Pinpoint the cell where the given text exists, returning its (x, y) midpoint coordinate. 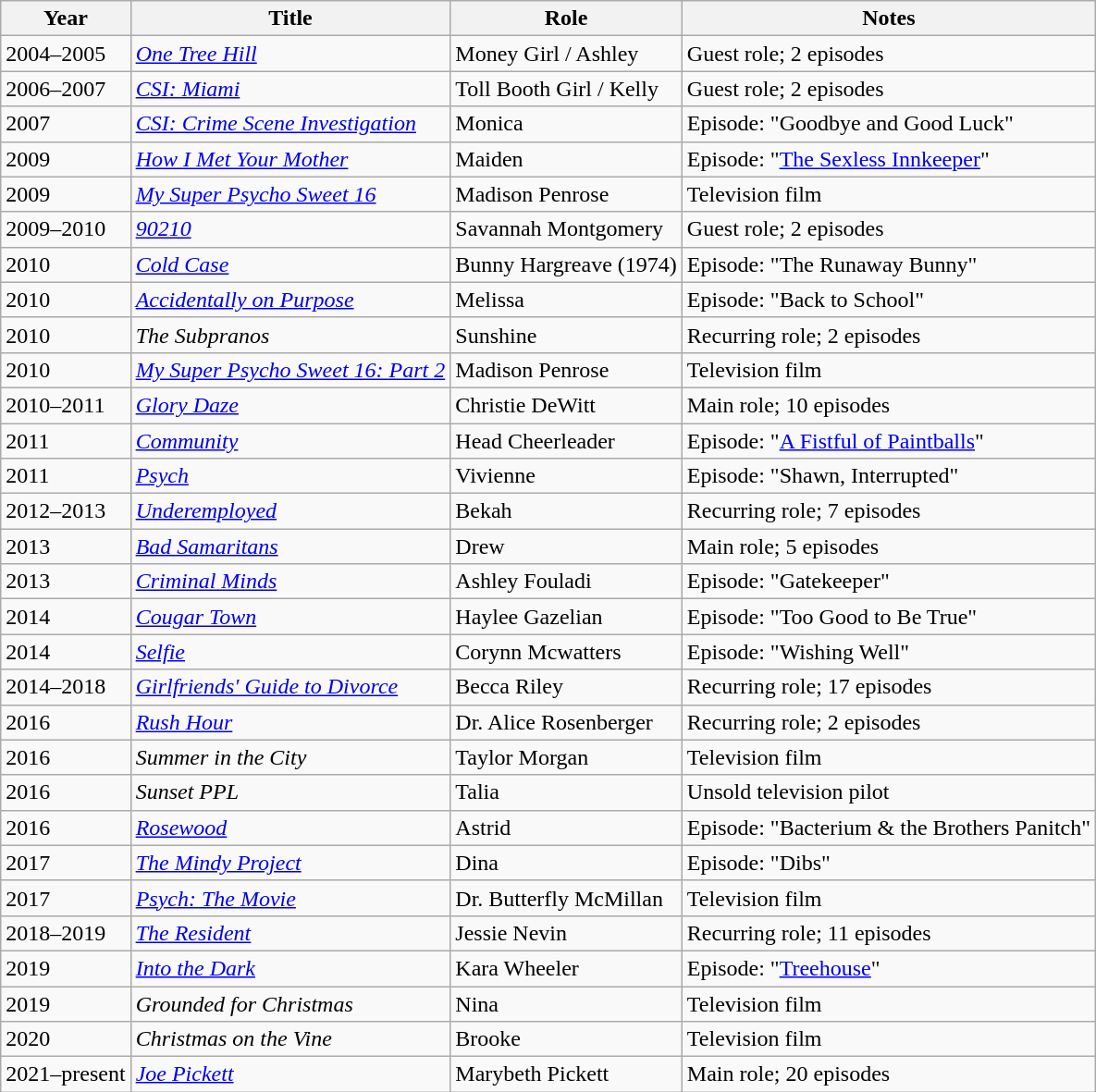
2018–2019 (66, 933)
Monica (566, 124)
Nina (566, 1003)
One Tree Hill (290, 54)
Head Cheerleader (566, 441)
2010–2011 (66, 405)
Astrid (566, 828)
Recurring role; 17 episodes (888, 687)
Maiden (566, 159)
Episode: "Wishing Well" (888, 652)
Main role; 10 episodes (888, 405)
Girlfriends' Guide to Divorce (290, 687)
Underemployed (290, 511)
Christmas on the Vine (290, 1039)
Episode: "Dibs" (888, 863)
CSI: Crime Scene Investigation (290, 124)
Dina (566, 863)
Into the Dark (290, 968)
Accidentally on Purpose (290, 300)
Episode: "Goodbye and Good Luck" (888, 124)
Cold Case (290, 264)
Melissa (566, 300)
Kara Wheeler (566, 968)
Episode: "The Sexless Innkeeper" (888, 159)
2021–present (66, 1074)
Sunset PPL (290, 792)
Vivienne (566, 476)
Year (66, 18)
CSI: Miami (290, 89)
Corynn Mcwatters (566, 652)
Becca Riley (566, 687)
Sunshine (566, 335)
Episode: "Bacterium & the Brothers Panitch" (888, 828)
Episode: "The Runaway Bunny" (888, 264)
The Subpranos (290, 335)
Recurring role; 7 episodes (888, 511)
Rush Hour (290, 722)
Brooke (566, 1039)
The Resident (290, 933)
Taylor Morgan (566, 757)
2007 (66, 124)
Main role; 5 episodes (888, 546)
Christie DeWitt (566, 405)
Episode: "Shawn, Interrupted" (888, 476)
Glory Daze (290, 405)
Grounded for Christmas (290, 1003)
2009–2010 (66, 229)
2020 (66, 1039)
Bunny Hargreave (1974) (566, 264)
Episode: "Too Good to Be True" (888, 617)
Title (290, 18)
Bekah (566, 511)
Jessie Nevin (566, 933)
Role (566, 18)
Ashley Fouladi (566, 582)
Notes (888, 18)
Rosewood (290, 828)
Dr. Butterfly McMillan (566, 898)
Joe Pickett (290, 1074)
2006–2007 (66, 89)
How I Met Your Mother (290, 159)
Drew (566, 546)
Marybeth Pickett (566, 1074)
My Super Psycho Sweet 16: Part 2 (290, 370)
Selfie (290, 652)
Main role; 20 episodes (888, 1074)
Savannah Montgomery (566, 229)
Haylee Gazelian (566, 617)
Psych (290, 476)
Episode: "Treehouse" (888, 968)
The Mindy Project (290, 863)
Episode: "Back to School" (888, 300)
Summer in the City (290, 757)
Episode: "A Fistful of Paintballs" (888, 441)
Bad Samaritans (290, 546)
Psych: The Movie (290, 898)
2012–2013 (66, 511)
Toll Booth Girl / Kelly (566, 89)
Unsold television pilot (888, 792)
Recurring role; 11 episodes (888, 933)
My Super Psycho Sweet 16 (290, 194)
Dr. Alice Rosenberger (566, 722)
90210 (290, 229)
Episode: "Gatekeeper" (888, 582)
2004–2005 (66, 54)
Cougar Town (290, 617)
2014–2018 (66, 687)
Criminal Minds (290, 582)
Talia (566, 792)
Community (290, 441)
Money Girl / Ashley (566, 54)
